Locate the cell with the specified text and output its [X, Y] center coordinate. 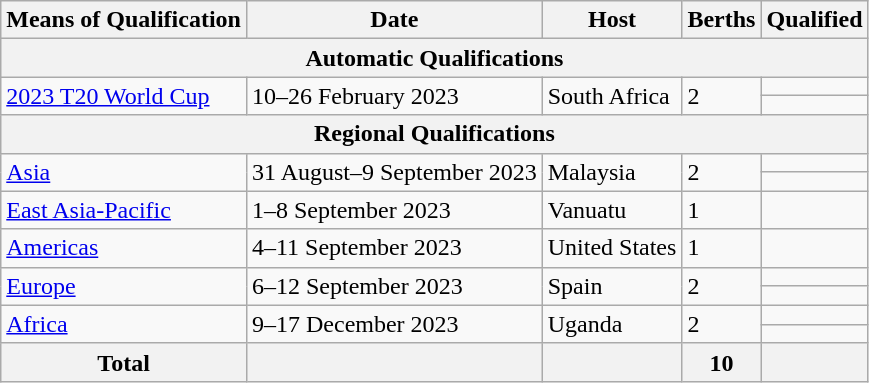
Uganda [612, 324]
Spain [612, 286]
United States [612, 248]
6–12 September 2023 [394, 286]
10 [722, 362]
Regional Qualifications [434, 134]
South Africa [612, 96]
Vanuatu [612, 210]
9–17 December 2023 [394, 324]
10–26 February 2023 [394, 96]
Malaysia [612, 172]
Total [124, 362]
Host [612, 20]
31 August–9 September 2023 [394, 172]
Americas [124, 248]
Means of Qualification [124, 20]
Berths [722, 20]
2023 T20 World Cup [124, 96]
Date [394, 20]
Europe [124, 286]
Africa [124, 324]
East Asia-Pacific [124, 210]
Qualified [814, 20]
1–8 September 2023 [394, 210]
Automatic Qualifications [434, 58]
Asia [124, 172]
4–11 September 2023 [394, 248]
